For the text-containing cell, return its midpoint in [X, Y] coordinate format. 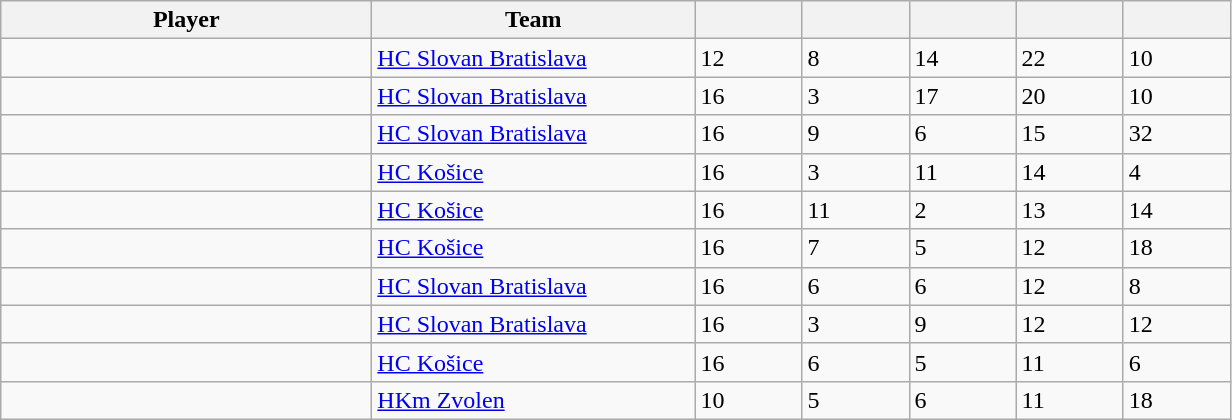
15 [1070, 134]
32 [1176, 134]
Team [534, 20]
20 [1070, 96]
HKm Zvolen [534, 400]
Player [186, 20]
13 [1070, 210]
7 [856, 248]
22 [1070, 58]
17 [962, 96]
2 [962, 210]
4 [1176, 172]
